Return the [X, Y] coordinate for the center point of the cell that contains the specified text.  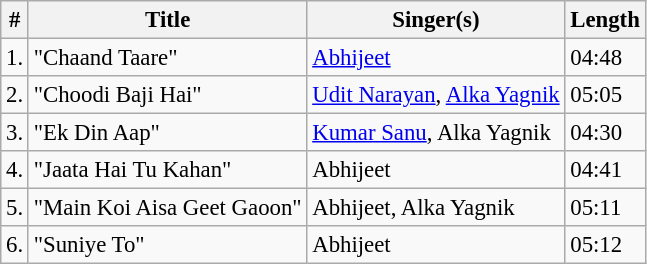
1. [15, 58]
04:41 [605, 170]
Title [167, 20]
05:05 [605, 95]
"Ek Din Aap" [167, 133]
4. [15, 170]
# [15, 20]
04:48 [605, 58]
04:30 [605, 133]
2. [15, 95]
Udit Narayan, Alka Yagnik [436, 95]
Length [605, 20]
"Jaata Hai Tu Kahan" [167, 170]
5. [15, 208]
05:12 [605, 245]
3. [15, 133]
Singer(s) [436, 20]
"Suniye To" [167, 245]
Abhijeet, Alka Yagnik [436, 208]
05:11 [605, 208]
"Main Koi Aisa Geet Gaoon" [167, 208]
Kumar Sanu, Alka Yagnik [436, 133]
6. [15, 245]
"Chaand Taare" [167, 58]
"Choodi Baji Hai" [167, 95]
